Provide the [X, Y] coordinate of the cell's center where the given text is located.  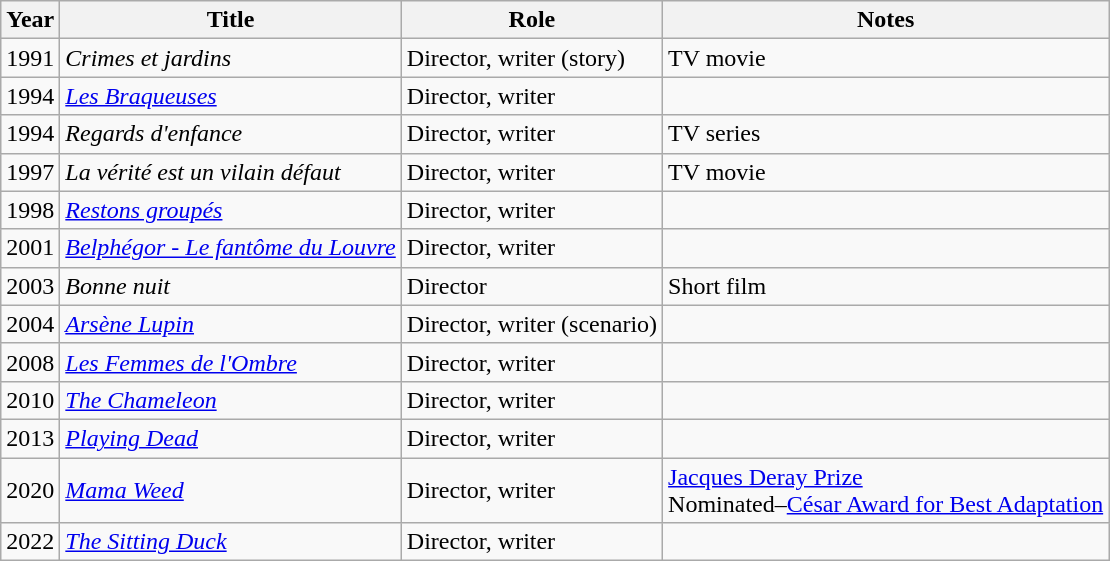
La vérité est un vilain défaut [230, 172]
The Chameleon [230, 400]
2003 [30, 286]
2008 [30, 362]
Playing Dead [230, 438]
Title [230, 20]
Les Braqueuses [230, 96]
Short film [886, 286]
1998 [30, 210]
Jacques Deray PrizeNominated–César Award for Best Adaptation [886, 490]
Mama Weed [230, 490]
Restons groupés [230, 210]
1991 [30, 58]
Year [30, 20]
Bonne nuit [230, 286]
Les Femmes de l'Ombre [230, 362]
1997 [30, 172]
Regards d'enfance [230, 134]
2020 [30, 490]
2001 [30, 248]
2022 [30, 542]
2013 [30, 438]
The Sitting Duck [230, 542]
Crimes et jardins [230, 58]
TV series [886, 134]
2010 [30, 400]
Director [532, 286]
Director, writer (scenario) [532, 324]
2004 [30, 324]
Notes [886, 20]
Director, writer (story) [532, 58]
Belphégor - Le fantôme du Louvre [230, 248]
Role [532, 20]
Arsène Lupin [230, 324]
